Provide the [X, Y] coordinate of the cell's center where the given text is located.  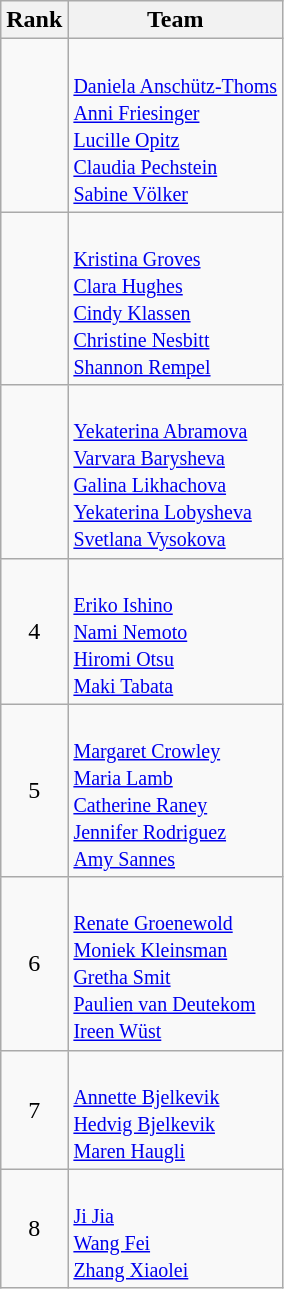
6 [34, 964]
7 [34, 1110]
Daniela Anschütz-ThomsAnni FriesingerLucille OpitzClaudia PechsteinSabine Völker [176, 126]
Annette BjelkevikHedvig BjelkevikMaren Haugli [176, 1110]
Renate GroenewoldMoniek KleinsmanGretha SmitPaulien van DeutekomIreen Wüst [176, 964]
Ji JiaWang FeiZhang Xiaolei [176, 1228]
Kristina GrovesClara HughesCindy KlassenChristine NesbittShannon Rempel [176, 298]
Rank [34, 20]
Margaret CrowleyMaria LambCatherine RaneyJennifer RodriguezAmy Sannes [176, 790]
Eriko IshinoNami NemotoHiromi OtsuMaki Tabata [176, 631]
Team [176, 20]
5 [34, 790]
4 [34, 631]
Yekaterina AbramovaVarvara BaryshevaGalina LikhachovaYekaterina LobyshevaSvetlana Vysokova [176, 472]
8 [34, 1228]
